Output the [x, y] coordinate of the center of the cell containing the given text.  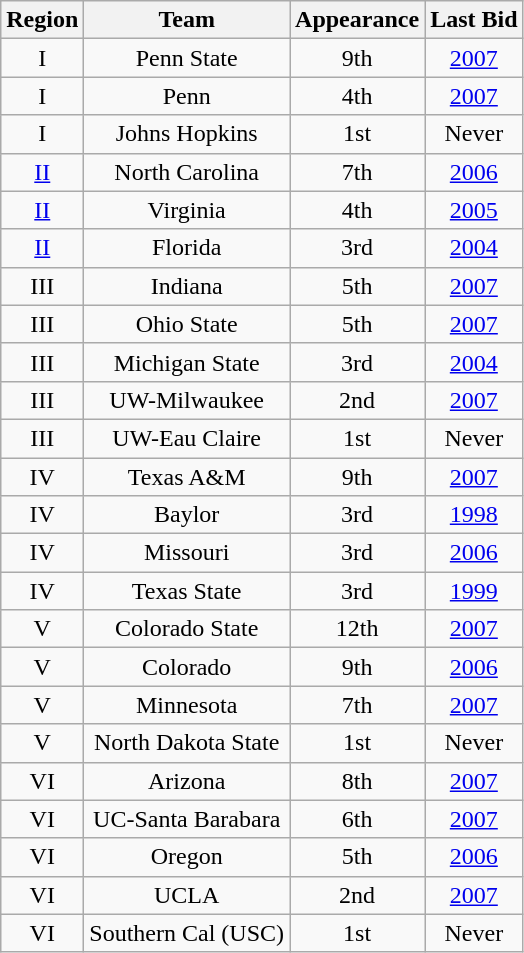
6th [358, 819]
Florida [187, 248]
Minnesota [187, 705]
North Dakota State [187, 743]
Virginia [187, 210]
North Carolina [187, 172]
UW-Eau Claire [187, 438]
Oregon [187, 857]
Arizona [187, 781]
Last Bid [474, 20]
Baylor [187, 515]
Texas A&M [187, 477]
UW-Milwaukee [187, 400]
Southern Cal (USC) [187, 933]
1998 [474, 515]
2005 [474, 210]
Penn State [187, 58]
8th [358, 781]
1999 [474, 591]
UC-Santa Barabara [187, 819]
UCLA [187, 895]
Appearance [358, 20]
Missouri [187, 553]
Indiana [187, 286]
Colorado [187, 667]
Texas State [187, 591]
Region [42, 20]
Michigan State [187, 362]
Team [187, 20]
Ohio State [187, 324]
Penn [187, 96]
Johns Hopkins [187, 134]
Colorado State [187, 629]
12th [358, 629]
